Search for the cell housing the specified text and yield its [X, Y] center coordinate. 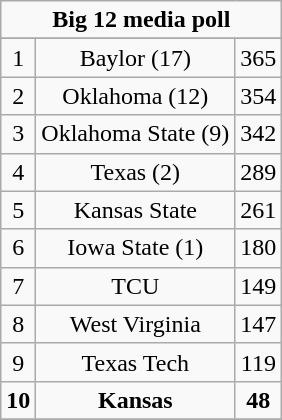
Oklahoma State (9) [136, 134]
5 [18, 210]
354 [258, 96]
Baylor (17) [136, 58]
2 [18, 96]
TCU [136, 286]
3 [18, 134]
4 [18, 172]
8 [18, 324]
149 [258, 286]
342 [258, 134]
119 [258, 362]
West Virginia [136, 324]
Big 12 media poll [142, 20]
Kansas State [136, 210]
48 [258, 400]
Iowa State (1) [136, 248]
289 [258, 172]
7 [18, 286]
10 [18, 400]
6 [18, 248]
Kansas [136, 400]
365 [258, 58]
180 [258, 248]
Texas (2) [136, 172]
Texas Tech [136, 362]
147 [258, 324]
9 [18, 362]
1 [18, 58]
Oklahoma (12) [136, 96]
261 [258, 210]
